Search for the cell housing the specified text and yield its (X, Y) center coordinate. 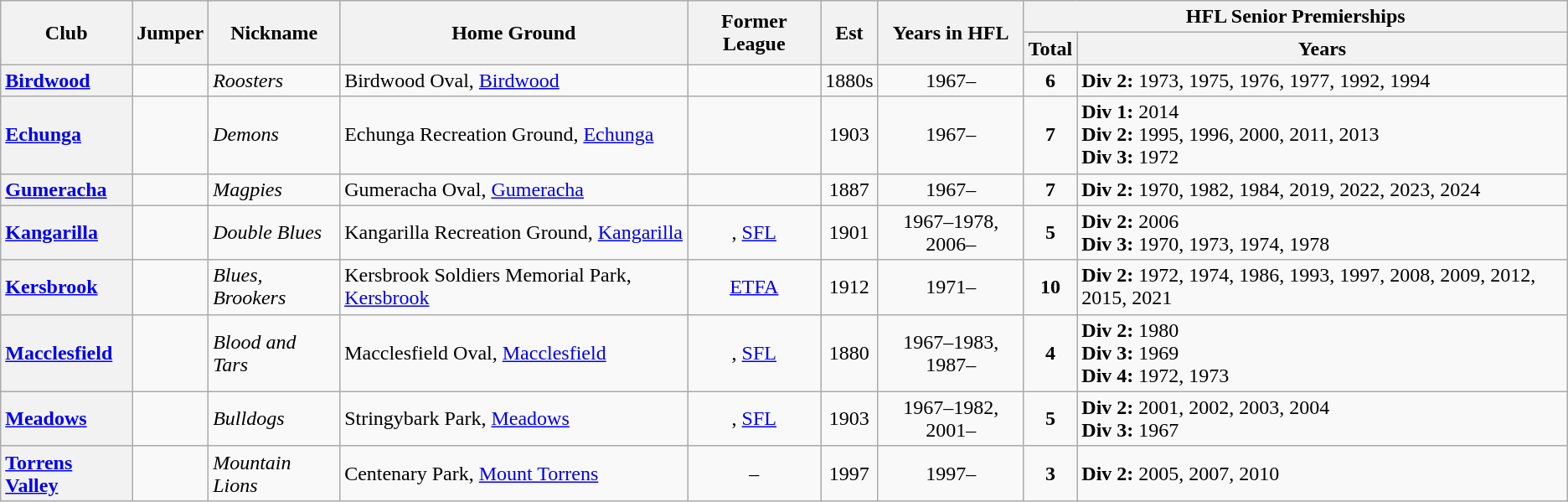
Club (67, 33)
Home Ground (514, 33)
Birdwood Oval, Birdwood (514, 80)
Roosters (275, 80)
Stringybark Park, Meadows (514, 419)
Div 2: 1980Div 3: 1969Div 4: 1972, 1973 (1322, 353)
Magpies (275, 189)
Meadows (67, 419)
Div 2: 1973, 1975, 1976, 1977, 1992, 1994 (1322, 80)
– (754, 473)
Mountain Lions (275, 473)
Div 2: 1970, 1982, 1984, 2019, 2022, 2023, 2024 (1322, 189)
Gumeracha (67, 189)
Macclesfield (67, 353)
Former League (754, 33)
Kangarilla Recreation Ground, Kangarilla (514, 233)
Kersbrook Soldiers Memorial Park, Kersbrook (514, 287)
1880s (849, 80)
Div 2: 2006Div 3: 1970, 1973, 1974, 1978 (1322, 233)
HFL Senior Premierships (1295, 17)
10 (1050, 287)
1967–1982, 2001– (951, 419)
6 (1050, 80)
1912 (849, 287)
Double Blues (275, 233)
1971– (951, 287)
1997– (951, 473)
Demons (275, 135)
Echunga (67, 135)
4 (1050, 353)
Years (1322, 49)
Div 2: 2001, 2002, 2003, 2004Div 3: 1967 (1322, 419)
Macclesfield Oval, Macclesfield (514, 353)
ETFA (754, 287)
1901 (849, 233)
Nickname (275, 33)
1967–1978, 2006– (951, 233)
Jumper (171, 33)
Bulldogs (275, 419)
Birdwood (67, 80)
Gumeracha Oval, Gumeracha (514, 189)
Blood and Tars (275, 353)
Est (849, 33)
1967–1983, 1987– (951, 353)
Div 1: 2014Div 2: 1995, 1996, 2000, 2011, 2013Div 3: 1972 (1322, 135)
Kangarilla (67, 233)
1887 (849, 189)
1997 (849, 473)
Total (1050, 49)
Kersbrook (67, 287)
Centenary Park, Mount Torrens (514, 473)
3 (1050, 473)
Years in HFL (951, 33)
Blues, Brookers (275, 287)
1880 (849, 353)
Div 2: 2005, 2007, 2010 (1322, 473)
Torrens Valley (67, 473)
Echunga Recreation Ground, Echunga (514, 135)
Div 2: 1972, 1974, 1986, 1993, 1997, 2008, 2009, 2012, 2015, 2021 (1322, 287)
